Provide the [x, y] coordinate of the cell's center where the given text is located.  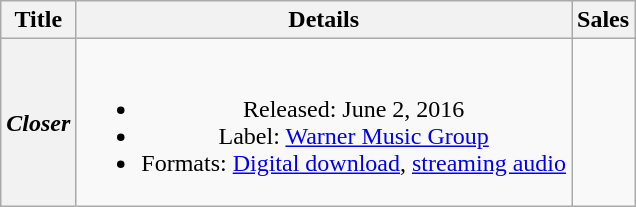
Sales [604, 20]
Title [38, 20]
Released: June 2, 2016Label: Warner Music GroupFormats: Digital download, streaming audio [324, 122]
Details [324, 20]
Closer [38, 122]
